Locate the cell with the specified text and output its [x, y] center coordinate. 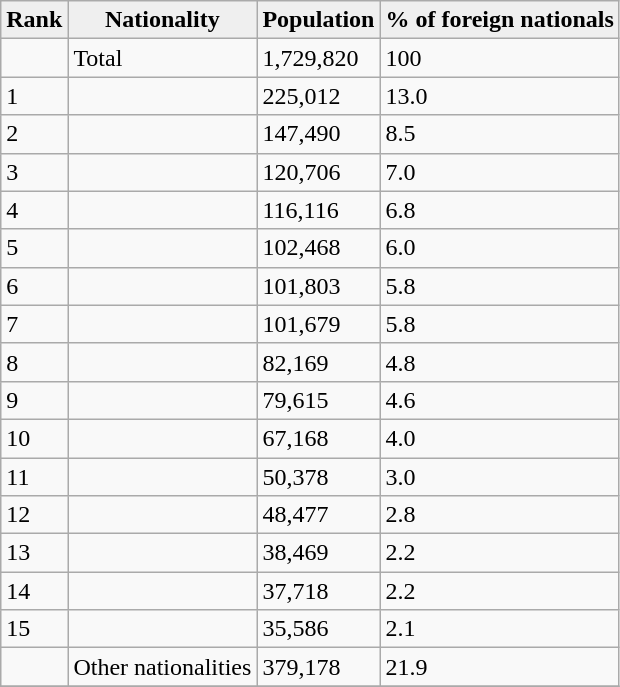
5 [34, 248]
4.8 [500, 362]
13 [34, 553]
379,178 [318, 667]
Other nationalities [162, 667]
21.9 [500, 667]
67,168 [318, 438]
37,718 [318, 591]
101,679 [318, 324]
6.8 [500, 210]
12 [34, 515]
Nationality [162, 20]
7.0 [500, 172]
9 [34, 400]
2.8 [500, 515]
101,803 [318, 286]
82,169 [318, 362]
% of foreign nationals [500, 20]
50,378 [318, 477]
35,586 [318, 629]
10 [34, 438]
1,729,820 [318, 58]
6.0 [500, 248]
147,490 [318, 134]
2 [34, 134]
8.5 [500, 134]
8 [34, 362]
38,469 [318, 553]
6 [34, 286]
14 [34, 591]
Total [162, 58]
100 [500, 58]
15 [34, 629]
Rank [34, 20]
3.0 [500, 477]
11 [34, 477]
48,477 [318, 515]
79,615 [318, 400]
116,116 [318, 210]
Population [318, 20]
4.6 [500, 400]
3 [34, 172]
225,012 [318, 96]
4 [34, 210]
120,706 [318, 172]
7 [34, 324]
102,468 [318, 248]
4.0 [500, 438]
2.1 [500, 629]
1 [34, 96]
13.0 [500, 96]
